Find where the given text appears and provide that cell's center as (x, y) coordinate. 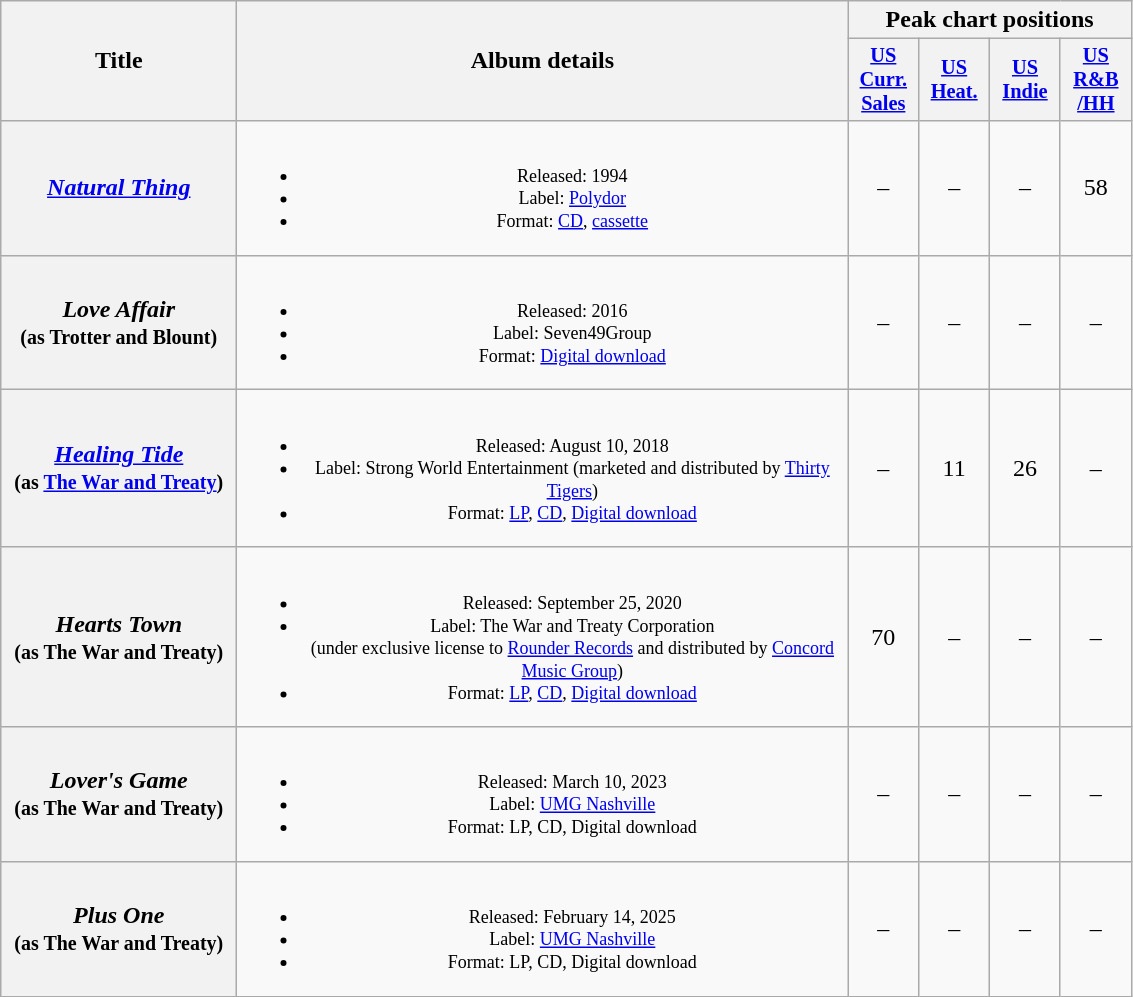
Plus One (as The War and Treaty) (119, 928)
Love Affair (as Trotter and Blount) (119, 322)
11 (954, 468)
Hearts Town (as The War and Treaty) (119, 637)
Released: 1994Label: PolydorFormat: CD, cassette (542, 188)
70 (884, 637)
Released: February 14, 2025Label: UMG NashvilleFormat: LP, CD, Digital download (542, 928)
Released: August 10, 2018Label: Strong World Entertainment (marketed and distributed by Thirty Tigers)Format: LP, CD, Digital download (542, 468)
Released: March 10, 2023Label: UMG NashvilleFormat: LP, CD, Digital download (542, 794)
Natural Thing (119, 188)
Title (119, 61)
USR&B/HH (1096, 80)
26 (1026, 468)
USIndie (1026, 80)
USCurr.Sales (884, 80)
Healing Tide (as The War and Treaty) (119, 468)
Lover's Game (as The War and Treaty) (119, 794)
Peak chart positions (990, 20)
USHeat. (954, 80)
58 (1096, 188)
Released: 2016Label: Seven49GroupFormat: Digital download (542, 322)
Album details (542, 61)
